Output the (X, Y) coordinate of the center of the cell containing the given text.  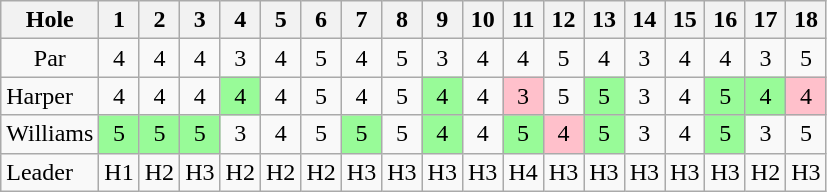
12 (563, 20)
1 (119, 20)
8 (402, 20)
16 (725, 20)
18 (806, 20)
17 (765, 20)
Hole (50, 20)
15 (685, 20)
7 (361, 20)
Harper (50, 96)
6 (321, 20)
14 (644, 20)
10 (482, 20)
Leader (50, 172)
H4 (523, 172)
13 (604, 20)
9 (442, 20)
Par (50, 58)
Williams (50, 134)
11 (523, 20)
2 (159, 20)
H1 (119, 172)
